Determine the (x, y) coordinate at the center of the cell enclosing the given text.  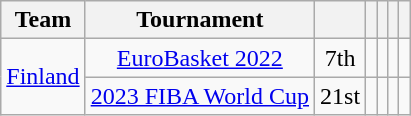
Team (43, 20)
Tournament (200, 20)
2023 FIBA World Cup (200, 96)
21st (340, 96)
EuroBasket 2022 (200, 58)
Finland (43, 77)
7th (340, 58)
